Scan for the cell matching the given text and deliver its (X, Y) coordinate at center. 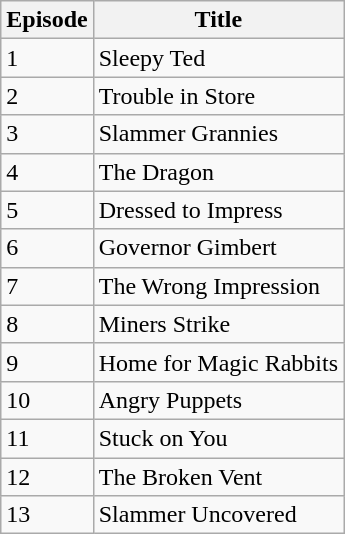
Governor Gimbert (218, 248)
8 (47, 324)
9 (47, 362)
The Wrong Impression (218, 286)
7 (47, 286)
2 (47, 96)
Slammer Uncovered (218, 515)
13 (47, 515)
Home for Magic Rabbits (218, 362)
The Broken Vent (218, 477)
Sleepy Ted (218, 58)
3 (47, 134)
10 (47, 400)
1 (47, 58)
Slammer Grannies (218, 134)
Dressed to Impress (218, 210)
Title (218, 20)
4 (47, 172)
5 (47, 210)
Miners Strike (218, 324)
11 (47, 438)
Angry Puppets (218, 400)
Trouble in Store (218, 96)
Episode (47, 20)
The Dragon (218, 172)
12 (47, 477)
6 (47, 248)
Stuck on You (218, 438)
